From the cell containing the given text, extract its center point as (X, Y) coordinate. 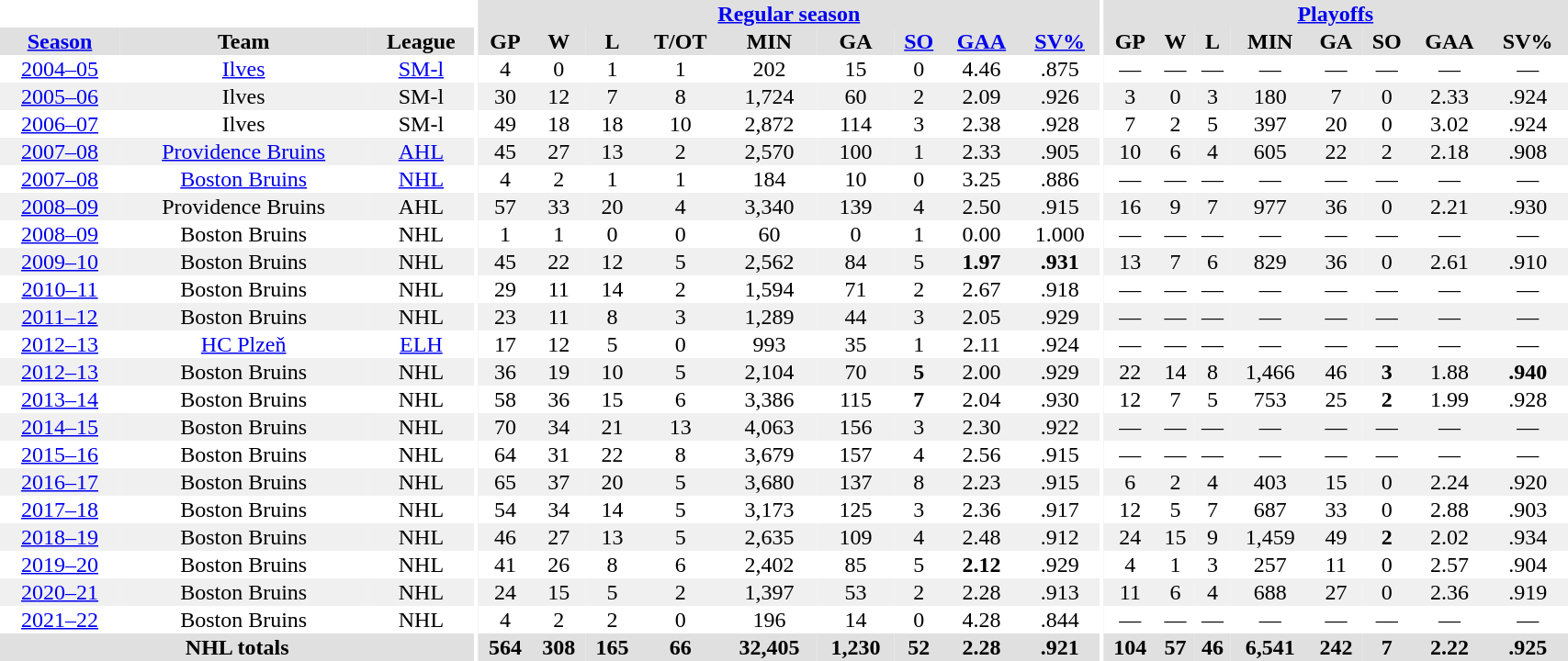
114 (856, 124)
85 (856, 565)
.921 (1060, 647)
ELH (421, 344)
66 (681, 647)
1,594 (770, 289)
2.24 (1450, 482)
403 (1269, 482)
T/OT (681, 41)
32,405 (770, 647)
29 (505, 289)
137 (856, 482)
.931 (1060, 262)
2.21 (1450, 207)
41 (505, 565)
2019–20 (60, 565)
2,872 (770, 124)
1,466 (1269, 372)
2013–14 (60, 399)
2020–21 (60, 592)
104 (1130, 647)
156 (856, 427)
52 (919, 647)
2.56 (981, 454)
19 (558, 372)
2.05 (981, 317)
.917 (1060, 510)
1,459 (1269, 537)
6,541 (1269, 647)
.886 (1060, 179)
Regular season (789, 14)
109 (856, 537)
2.30 (981, 427)
605 (1269, 151)
0.00 (981, 234)
.920 (1528, 482)
1.88 (1450, 372)
2,562 (770, 262)
26 (558, 565)
1,289 (770, 317)
64 (505, 454)
2,402 (770, 565)
688 (1269, 592)
196 (770, 620)
54 (505, 510)
17 (505, 344)
23 (505, 317)
25 (1336, 399)
257 (1269, 565)
.904 (1528, 565)
397 (1269, 124)
202 (770, 69)
3,679 (770, 454)
65 (505, 482)
829 (1269, 262)
30 (505, 96)
.903 (1528, 510)
4,063 (770, 427)
.875 (1060, 69)
HC Plzeň (243, 344)
.910 (1528, 262)
2004–05 (60, 69)
.925 (1528, 647)
993 (770, 344)
4.46 (981, 69)
Team (243, 41)
.919 (1528, 592)
3.25 (981, 179)
2.88 (1450, 510)
180 (1269, 96)
16 (1130, 207)
125 (856, 510)
Playoffs (1336, 14)
58 (505, 399)
242 (1336, 647)
2.02 (1450, 537)
139 (856, 207)
2017–18 (60, 510)
1.99 (1450, 399)
.844 (1060, 620)
100 (856, 151)
2014–15 (60, 427)
308 (558, 647)
2.04 (981, 399)
37 (558, 482)
157 (856, 454)
NHL totals (237, 647)
.940 (1528, 372)
71 (856, 289)
.905 (1060, 151)
4.28 (981, 620)
115 (856, 399)
2.38 (981, 124)
2.48 (981, 537)
.918 (1060, 289)
League (421, 41)
.922 (1060, 427)
Season (60, 41)
2009–10 (60, 262)
1,230 (856, 647)
2016–17 (60, 482)
2.18 (1450, 151)
2,570 (770, 151)
31 (558, 454)
.908 (1528, 151)
977 (1269, 207)
44 (856, 317)
2018–19 (60, 537)
2,104 (770, 372)
84 (856, 262)
.913 (1060, 592)
2005–06 (60, 96)
184 (770, 179)
2010–11 (60, 289)
165 (612, 647)
2.00 (981, 372)
.934 (1528, 537)
21 (612, 427)
2,635 (770, 537)
2.22 (1450, 647)
2.50 (981, 207)
2015–16 (60, 454)
2011–12 (60, 317)
1.97 (981, 262)
35 (856, 344)
3,340 (770, 207)
1,724 (770, 96)
2006–07 (60, 124)
1,397 (770, 592)
.926 (1060, 96)
1.000 (1060, 234)
753 (1269, 399)
564 (505, 647)
.912 (1060, 537)
3,680 (770, 482)
3.02 (1450, 124)
2.09 (981, 96)
53 (856, 592)
687 (1269, 510)
2.57 (1450, 565)
2.12 (981, 565)
2.67 (981, 289)
2.61 (1450, 262)
3,386 (770, 399)
2.11 (981, 344)
2.23 (981, 482)
2021–22 (60, 620)
3,173 (770, 510)
